Capture the cell that displays the provided text and extract its (X, Y) central coordinate. 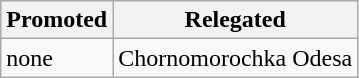
none (57, 58)
Promoted (57, 20)
Relegated (236, 20)
Chornomorochka Odesa (236, 58)
